Output the (x, y) coordinate of the center of the cell containing the given text.  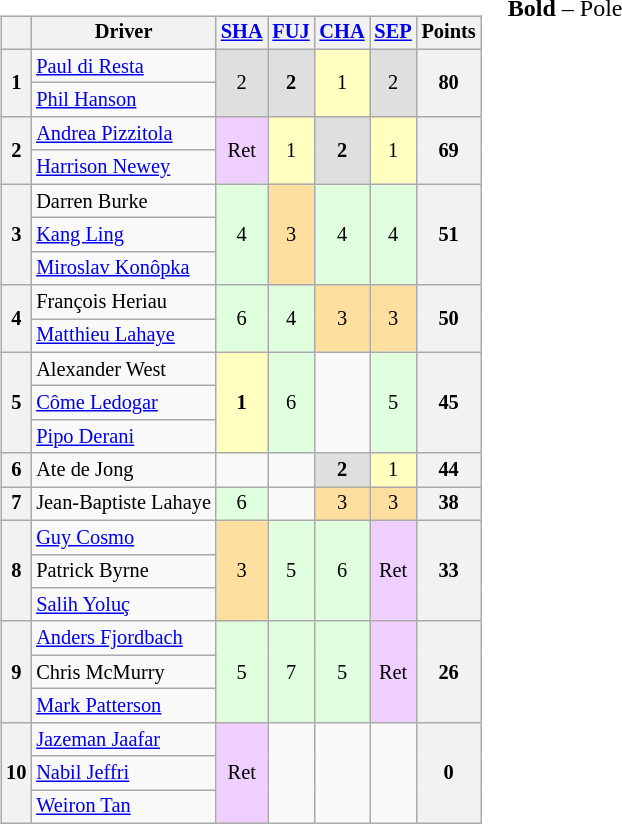
Paul di Resta (124, 66)
Matthieu Lahaye (124, 336)
Anders Fjordbach (124, 638)
Miroslav Konôpka (124, 268)
Weiron Tan (124, 807)
Nabil Jeffri (124, 773)
9 (16, 672)
FUJ (292, 33)
CHA (342, 33)
SHA (242, 33)
Darren Burke (124, 201)
Patrick Byrne (124, 571)
Pipo Derani (124, 437)
Salih Yoluç (124, 605)
33 (449, 570)
Driver (124, 33)
Guy Cosmo (124, 537)
Chris McMurry (124, 672)
50 (449, 318)
8 (16, 570)
10 (16, 772)
69 (449, 150)
51 (449, 234)
44 (449, 470)
Côme Ledogar (124, 403)
Points (449, 33)
80 (449, 82)
Mark Patterson (124, 706)
Jean-Baptiste Lahaye (124, 504)
26 (449, 672)
Harrison Newey (124, 167)
Kang Ling (124, 235)
Phil Hanson (124, 100)
François Heriau (124, 302)
0 (449, 772)
SEP (394, 33)
Jazeman Jaafar (124, 739)
38 (449, 504)
Ate de Jong (124, 470)
Andrea Pizzitola (124, 134)
45 (449, 402)
Alexander West (124, 369)
